Locate the cell with the specified text and output its (x, y) center coordinate. 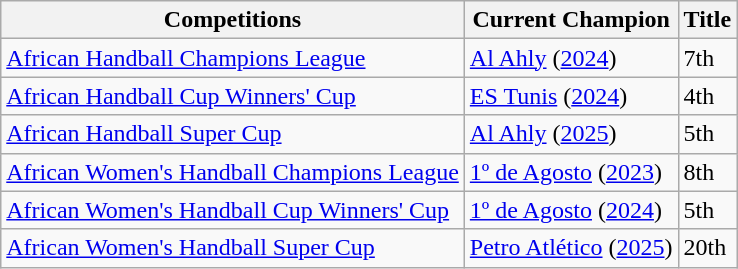
Competitions (233, 20)
7th (708, 58)
Al Ahly (2025) (571, 134)
African Women's Handball Champions League (233, 172)
Petro Atlético (2025) (571, 248)
Title (708, 20)
African Handball Super Cup (233, 134)
African Women's Handball Cup Winners' Cup (233, 210)
Al Ahly (2024) (571, 58)
African Women's Handball Super Cup (233, 248)
4th (708, 96)
8th (708, 172)
ES Tunis (2024) (571, 96)
1º de Agosto (2024) (571, 210)
1º de Agosto (2023) (571, 172)
African Handball Champions League (233, 58)
African Handball Cup Winners' Cup (233, 96)
Current Champion (571, 20)
20th (708, 248)
